Search for the cell housing the specified text and yield its [x, y] center coordinate. 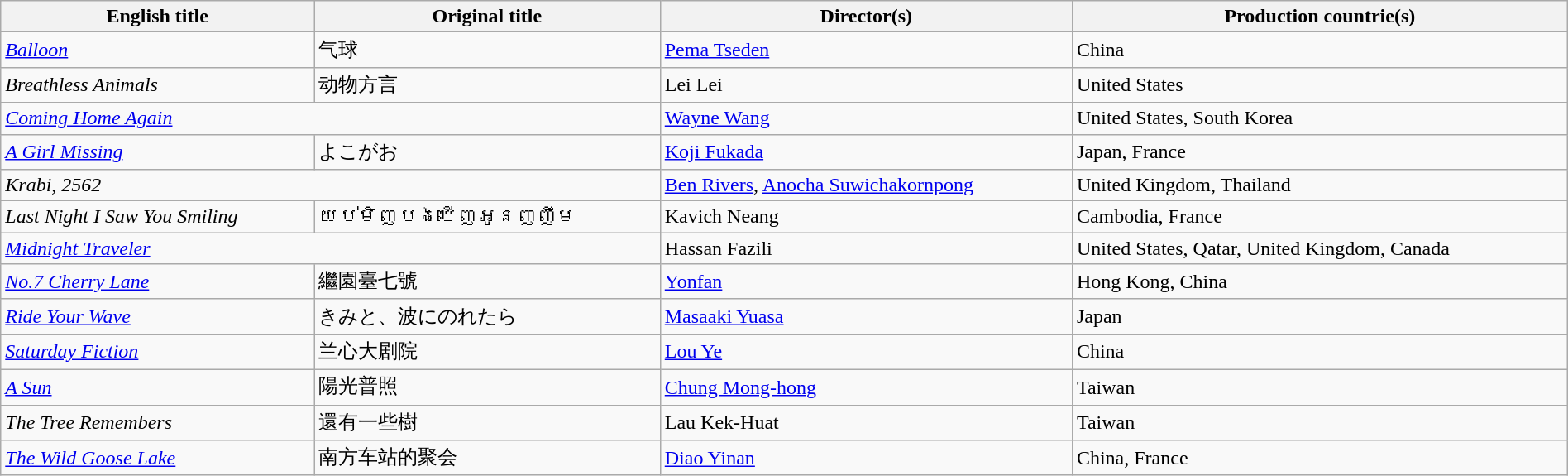
Pema Tseden [866, 50]
យប់មិញបងឃើញអូនញញឹម [488, 217]
Lau Kek-Huat [866, 422]
Yonfan [866, 281]
United States [1320, 84]
Lou Ye [866, 353]
南方车站的聚会 [488, 459]
Hassan Fazili [866, 248]
气球 [488, 50]
きみと、波にのれたら [488, 316]
Kavich Neang [866, 217]
United Kingdom, Thailand [1320, 185]
United States, South Korea [1320, 118]
China, France [1320, 459]
Coming Home Again [331, 118]
A Sun [157, 387]
Saturday Fiction [157, 353]
兰心大剧院 [488, 353]
Last Night I Saw You Smiling [157, 217]
Director(s) [866, 17]
Japan [1320, 316]
繼園臺七號 [488, 281]
Ride Your Wave [157, 316]
Midnight Traveler [331, 248]
Cambodia, France [1320, 217]
A Girl Missing [157, 152]
Original title [488, 17]
Wayne Wang [866, 118]
Chung Mong-hong [866, 387]
The Wild Goose Lake [157, 459]
Production countrie(s) [1320, 17]
United States, Qatar, United Kingdom, Canada [1320, 248]
Masaaki Yuasa [866, 316]
Ben Rivers, Anocha Suwichakornpong [866, 185]
Koji Fukada [866, 152]
Balloon [157, 50]
动物方言 [488, 84]
Diao Yinan [866, 459]
還有一些樹 [488, 422]
Krabi, 2562 [331, 185]
The Tree Remembers [157, 422]
Lei Lei [866, 84]
Japan, France [1320, 152]
よこがお [488, 152]
Hong Kong, China [1320, 281]
陽光普照 [488, 387]
No.7 Cherry Lane [157, 281]
English title [157, 17]
Breathless Animals [157, 84]
